Pinpoint the cell where the given text exists, returning its (x, y) midpoint coordinate. 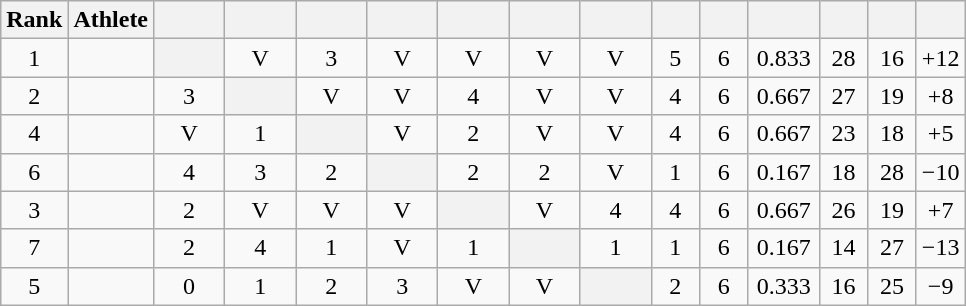
−13 (940, 248)
−10 (940, 172)
0.333 (784, 286)
14 (844, 248)
−9 (940, 286)
+8 (940, 96)
7 (34, 248)
+7 (940, 210)
25 (892, 286)
+12 (940, 58)
+5 (940, 134)
Athlete (111, 20)
23 (844, 134)
0 (190, 286)
Rank (34, 20)
26 (844, 210)
0.833 (784, 58)
